Pinpoint the cell where the given text exists, returning its [X, Y] midpoint coordinate. 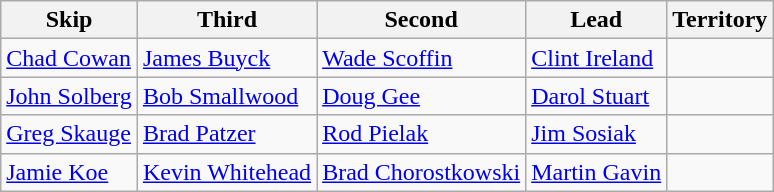
Darol Stuart [596, 96]
Second [422, 20]
Territory [720, 20]
Kevin Whitehead [226, 172]
Wade Scoffin [422, 58]
Brad Patzer [226, 134]
Jim Sosiak [596, 134]
Doug Gee [422, 96]
Bob Smallwood [226, 96]
James Buyck [226, 58]
Martin Gavin [596, 172]
John Solberg [70, 96]
Lead [596, 20]
Jamie Koe [70, 172]
Skip [70, 20]
Chad Cowan [70, 58]
Clint Ireland [596, 58]
Rod Pielak [422, 134]
Greg Skauge [70, 134]
Brad Chorostkowski [422, 172]
Third [226, 20]
